Determine the (X, Y) coordinate at the center of the cell enclosing the given text.  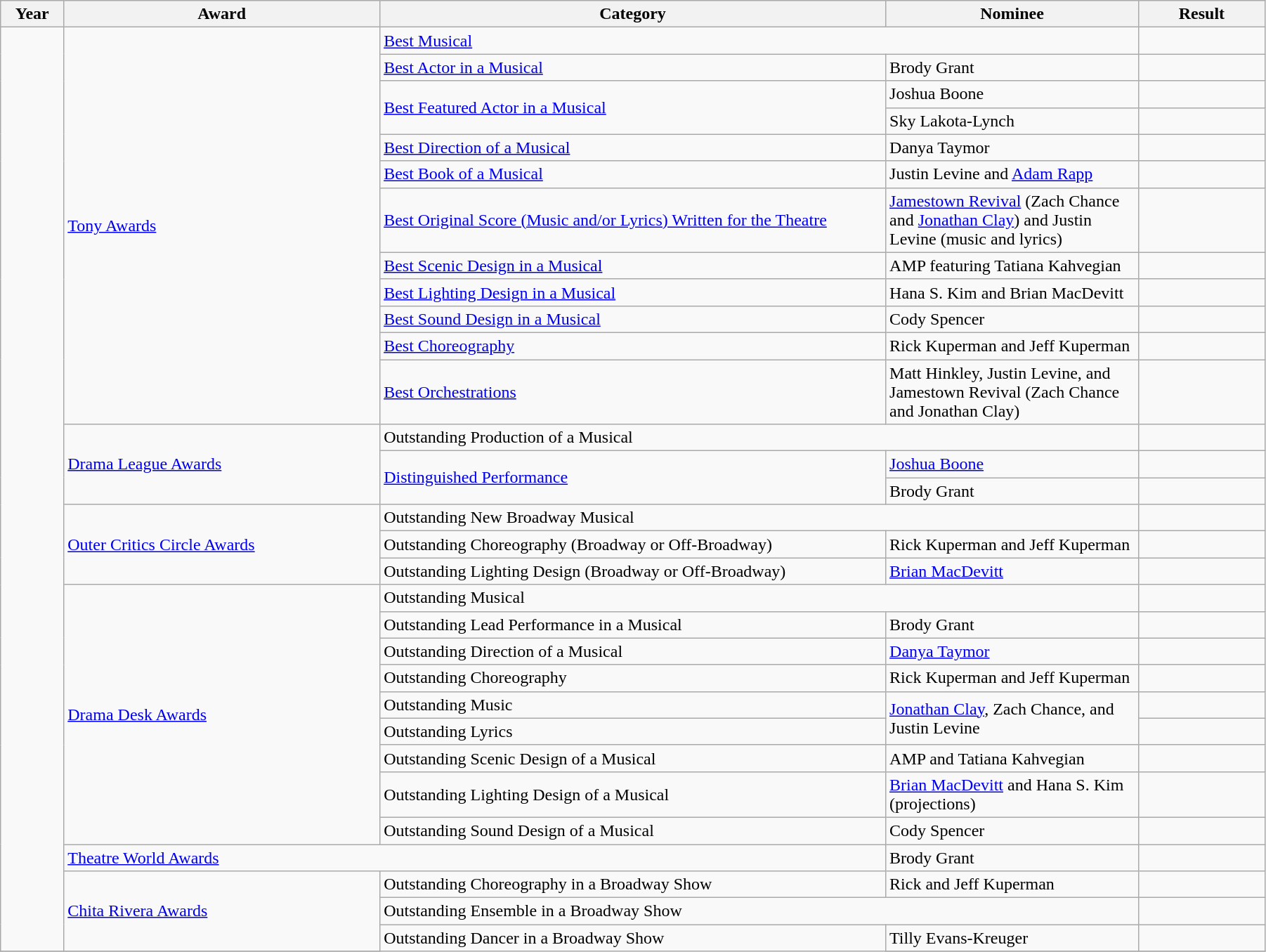
Outstanding Lead Performance in a Musical (633, 625)
Rick and Jeff Kuperman (1012, 885)
Tilly Evans-Kreuger (1012, 938)
Best Choreography (633, 346)
Outstanding Direction of a Musical (633, 651)
Outstanding Lighting Design of a Musical (633, 794)
Outstanding Scenic Design of a Musical (633, 758)
Category (633, 14)
Year (32, 14)
Outstanding Musical (759, 598)
Best Featured Actor in a Musical (633, 107)
Best Lighting Design in a Musical (633, 292)
Result (1201, 14)
Drama League Awards (222, 464)
AMP featuring Tatiana Kahvegian (1012, 266)
Outstanding Sound Design of a Musical (633, 830)
Outstanding Music (633, 705)
Best Orchestrations (633, 392)
Distinguished Performance (633, 478)
Award (222, 14)
Justin Levine and Adam Rapp (1012, 174)
Jamestown Revival (Zach Chance and Jonathan Clay) and Justin Levine (music and lyrics) (1012, 220)
Nominee (1012, 14)
Outstanding Choreography (Broadway or Off-Broadway) (633, 545)
Outstanding New Broadway Musical (759, 518)
Matt Hinkley, Justin Levine, and Jamestown Revival (Zach Chance and Jonathan Clay) (1012, 392)
Best Musical (759, 41)
Outstanding Ensemble in a Broadway Show (759, 911)
Sky Lakota-Lynch (1012, 121)
Best Direction of a Musical (633, 148)
Drama Desk Awards (222, 715)
Hana S. Kim and Brian MacDevitt (1012, 292)
Outstanding Choreography (633, 678)
Tony Awards (222, 226)
AMP and Tatiana Kahvegian (1012, 758)
Theatre World Awards (475, 858)
Best Original Score (Music and/or Lyrics) Written for the Theatre (633, 220)
Best Scenic Design in a Musical (633, 266)
Chita Rivera Awards (222, 911)
Best Actor in a Musical (633, 67)
Outstanding Lyrics (633, 731)
Best Sound Design in a Musical (633, 319)
Outstanding Dancer in a Broadway Show (633, 938)
Brian MacDevitt and Hana S. Kim (projections) (1012, 794)
Brian MacDevitt (1012, 571)
Jonathan Clay, Zach Chance, and Justin Levine (1012, 718)
Outstanding Production of a Musical (759, 438)
Outstanding Lighting Design (Broadway or Off-Broadway) (633, 571)
Outer Critics Circle Awards (222, 545)
Outstanding Choreography in a Broadway Show (633, 885)
Best Book of a Musical (633, 174)
